Locate the cell with the specified text and output its [X, Y] center coordinate. 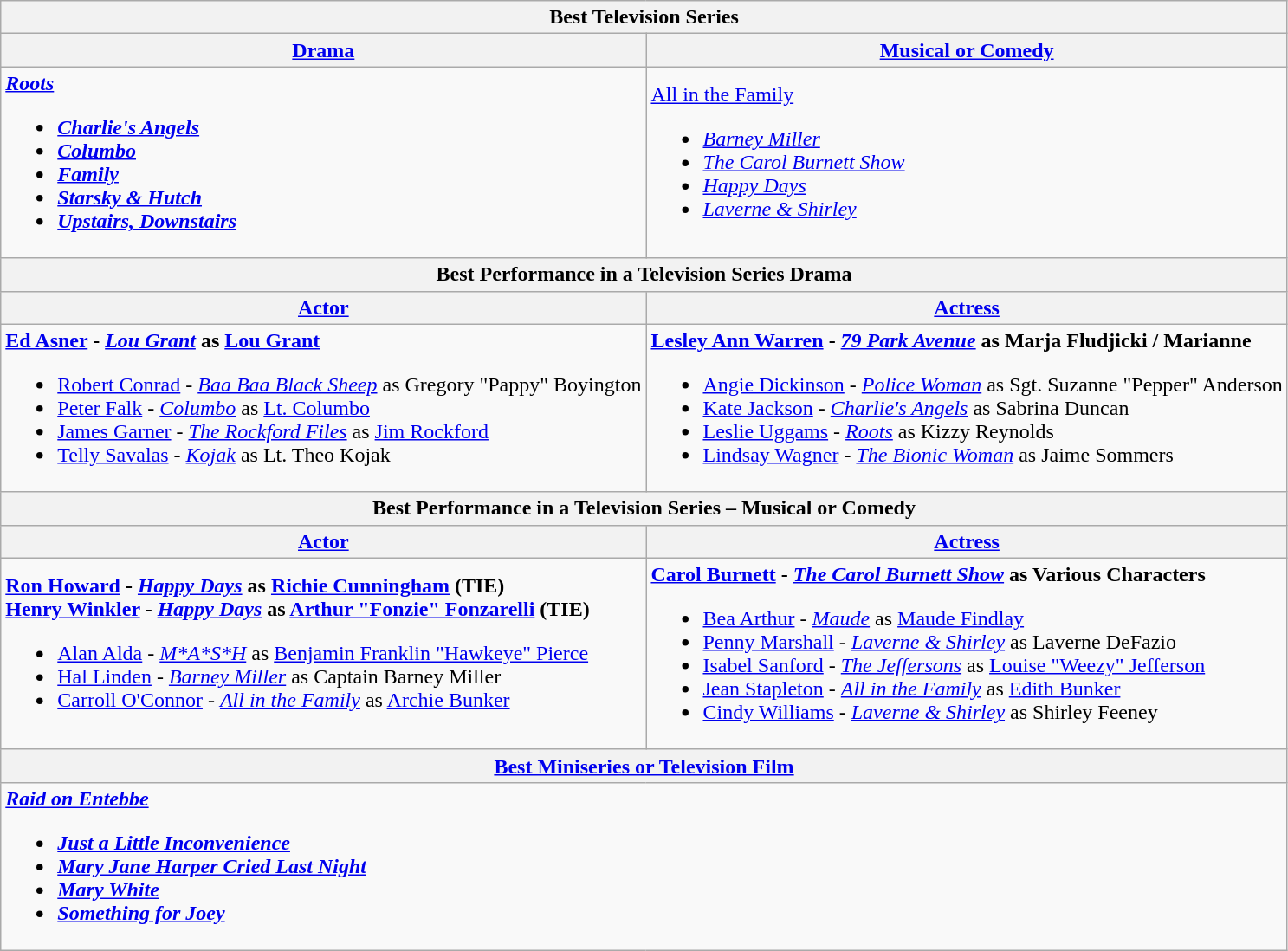
Musical or Comedy [967, 50]
Raid on EntebbeJust a Little InconvenienceMary Jane Harper Cried Last NightMary WhiteSomething for Joey [644, 866]
RootsCharlie's AngelsColumboFamilyStarsky & HutchUpstairs, Downstairs [324, 163]
Best Television Series [644, 17]
Best Performance in a Television Series – Musical or Comedy [644, 508]
Drama [324, 50]
Best Miniseries or Television Film [644, 766]
Best Performance in a Television Series Drama [644, 275]
All in the FamilyBarney MillerThe Carol Burnett ShowHappy DaysLaverne & Shirley [967, 163]
